Determine the (X, Y) coordinate at the center of the cell enclosing the given text.  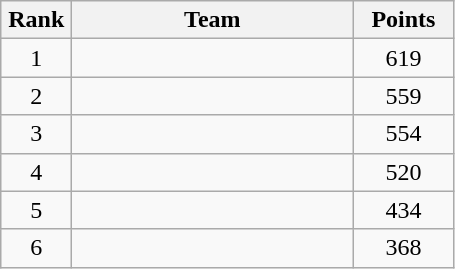
3 (36, 134)
Team (212, 20)
434 (404, 210)
554 (404, 134)
Points (404, 20)
520 (404, 172)
6 (36, 248)
559 (404, 96)
Rank (36, 20)
619 (404, 58)
1 (36, 58)
4 (36, 172)
2 (36, 96)
5 (36, 210)
368 (404, 248)
